For the text-containing cell, return its midpoint in [x, y] coordinate format. 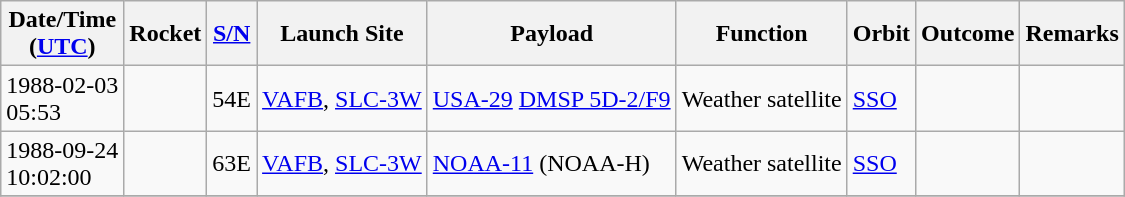
Rocket [166, 34]
S/N [232, 34]
63E [232, 164]
Payload [552, 34]
1988-09-2410:02:00 [62, 164]
Launch Site [342, 34]
1988-02-0305:53 [62, 98]
Orbit [881, 34]
Function [762, 34]
Remarks [1072, 34]
USA-29 DMSP 5D-2/F9 [552, 98]
NOAA-11 (NOAA-H) [552, 164]
54E [232, 98]
Outcome [968, 34]
Date/Time(UTC) [62, 34]
